Capture the cell that displays the provided text and extract its (x, y) central coordinate. 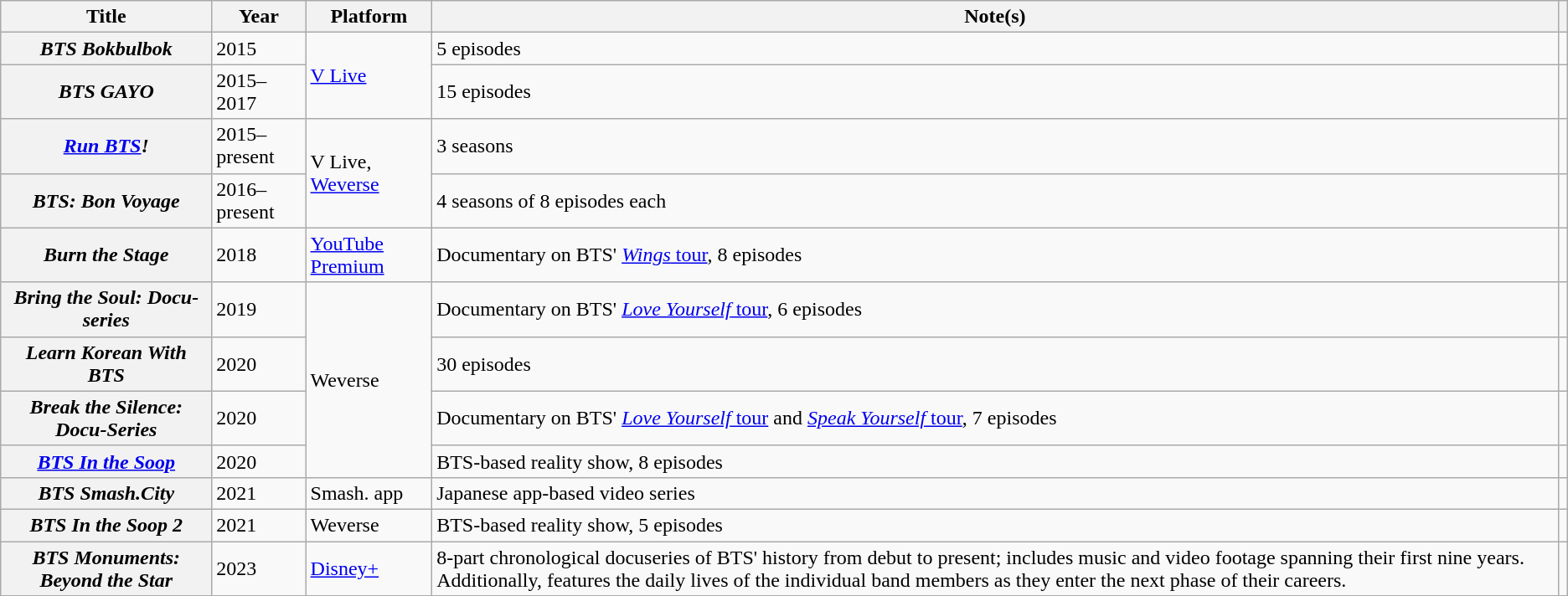
Note(s) (995, 17)
Documentary on BTS' Love Yourself tour, 6 episodes (995, 310)
V Live (369, 75)
Break the Silence: Docu-Series (106, 419)
BTS: Bon Voyage (106, 201)
BTS In the Soop 2 (106, 525)
15 episodes (995, 92)
2019 (259, 310)
2016–present (259, 201)
2015–present (259, 146)
Smash. app (369, 493)
2023 (259, 568)
Disney+ (369, 568)
BTS Monuments: Beyond the Star (106, 568)
BTS-based reality show, 5 episodes (995, 525)
YouTube Premium (369, 254)
Documentary on BTS' Love Yourself tour and Speak Yourself tour, 7 episodes (995, 419)
BTS Smash.City (106, 493)
30 episodes (995, 363)
V Live, Weverse (369, 173)
Platform (369, 17)
4 seasons of 8 episodes each (995, 201)
Documentary on BTS' Wings tour, 8 episodes (995, 254)
BTS GAYO (106, 92)
BTS-based reality show, 8 episodes (995, 461)
Japanese app-based video series (995, 493)
2015–2017 (259, 92)
Learn Korean With BTS (106, 363)
3 seasons (995, 146)
5 episodes (995, 49)
Title (106, 17)
Bring the Soul: Docu-series (106, 310)
Year (259, 17)
2015 (259, 49)
BTS Bokbulbok (106, 49)
2018 (259, 254)
Burn the Stage (106, 254)
Run BTS! (106, 146)
BTS In the Soop (106, 461)
